Capture the cell that displays the provided text and extract its [x, y] central coordinate. 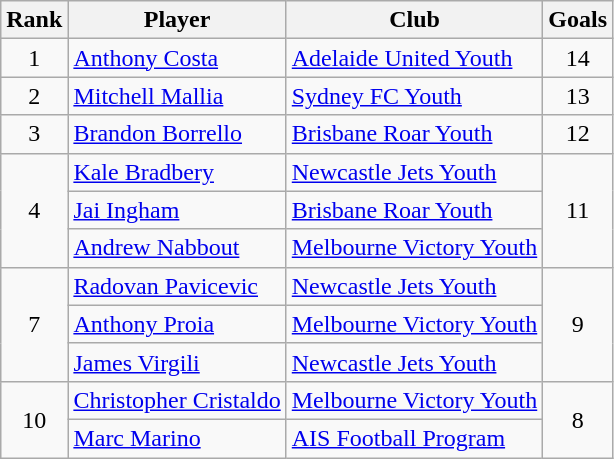
3 [34, 134]
Rank [34, 20]
Christopher Cristaldo [177, 400]
Andrew Nabbout [177, 248]
10 [34, 419]
9 [578, 324]
Kale Bradbery [177, 172]
7 [34, 324]
Anthony Proia [177, 324]
8 [578, 419]
James Virgili [177, 362]
Sydney FC Youth [414, 96]
Brandon Borrello [177, 134]
Goals [578, 20]
Jai Ingham [177, 210]
Anthony Costa [177, 58]
4 [34, 210]
Club [414, 20]
Player [177, 20]
14 [578, 58]
Marc Marino [177, 438]
Mitchell Mallia [177, 96]
1 [34, 58]
AIS Football Program [414, 438]
12 [578, 134]
11 [578, 210]
2 [34, 96]
Radovan Pavicevic [177, 286]
Adelaide United Youth [414, 58]
13 [578, 96]
